From the cell containing the given text, extract its center point as (x, y) coordinate. 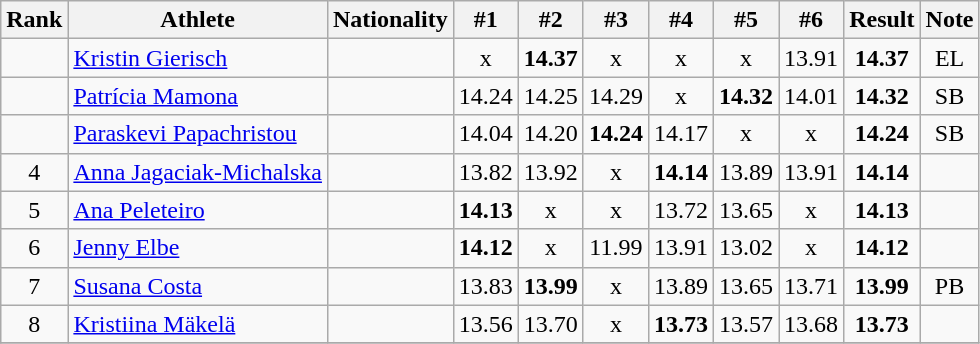
13.68 (812, 324)
Result (882, 20)
14.20 (550, 134)
#5 (746, 20)
#4 (680, 20)
Note (950, 20)
14.04 (486, 134)
Ana Peleteiro (198, 210)
13.72 (680, 210)
Kristin Gierisch (198, 58)
14.29 (616, 96)
Athlete (198, 20)
#2 (550, 20)
5 (34, 210)
14.01 (812, 96)
13.83 (486, 286)
13.71 (812, 286)
Anna Jagaciak-Michalska (198, 172)
6 (34, 248)
13.70 (550, 324)
7 (34, 286)
8 (34, 324)
13.92 (550, 172)
Paraskevi Papachristou (198, 134)
Patrícia Mamona (198, 96)
13.02 (746, 248)
Jenny Elbe (198, 248)
Kristiina Mäkelä (198, 324)
13.57 (746, 324)
Susana Costa (198, 286)
#3 (616, 20)
14.17 (680, 134)
Rank (34, 20)
13.56 (486, 324)
#1 (486, 20)
11.99 (616, 248)
Nationality (390, 20)
13.82 (486, 172)
#6 (812, 20)
PB (950, 286)
4 (34, 172)
14.25 (550, 96)
EL (950, 58)
